Output the (X, Y) coordinate of the center of the cell containing the given text.  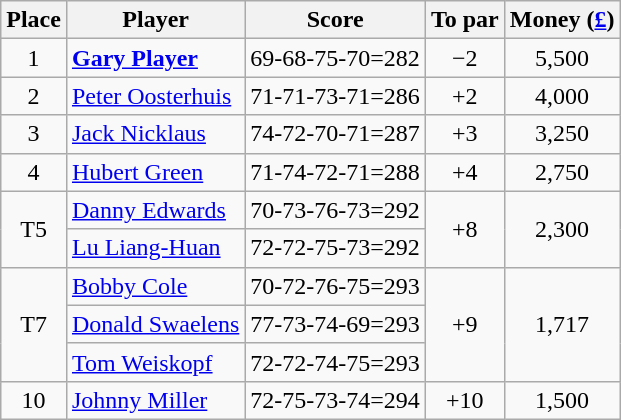
1 (34, 58)
−2 (464, 58)
Peter Oosterhuis (155, 96)
77-73-74-69=293 (336, 324)
T7 (34, 324)
72-75-73-74=294 (336, 400)
Johnny Miller (155, 400)
+10 (464, 400)
Tom Weiskopf (155, 362)
Player (155, 20)
T5 (34, 229)
4 (34, 172)
+8 (464, 229)
Money (£) (562, 20)
Score (336, 20)
71-71-73-71=286 (336, 96)
72-72-74-75=293 (336, 362)
Jack Nicklaus (155, 134)
Gary Player (155, 58)
To par (464, 20)
2 (34, 96)
Bobby Cole (155, 286)
Donald Swaelens (155, 324)
70-72-76-75=293 (336, 286)
Lu Liang-Huan (155, 248)
4,000 (562, 96)
Place (34, 20)
2,300 (562, 229)
72-72-75-73=292 (336, 248)
Hubert Green (155, 172)
5,500 (562, 58)
71-74-72-71=288 (336, 172)
+3 (464, 134)
3,250 (562, 134)
1,500 (562, 400)
70-73-76-73=292 (336, 210)
74-72-70-71=287 (336, 134)
3 (34, 134)
1,717 (562, 324)
+2 (464, 96)
+9 (464, 324)
10 (34, 400)
Danny Edwards (155, 210)
2,750 (562, 172)
+4 (464, 172)
69-68-75-70=282 (336, 58)
